For the text-containing cell, return its midpoint in [X, Y] coordinate format. 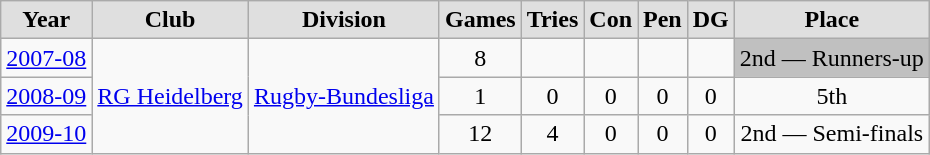
Pen [663, 20]
8 [480, 58]
5th [832, 96]
Place [832, 20]
Con [611, 20]
Division [344, 20]
4 [552, 134]
Rugby-Bundesliga [344, 96]
2nd — Semi-finals [832, 134]
Year [46, 20]
Tries [552, 20]
RG Heidelberg [170, 96]
12 [480, 134]
2008-09 [46, 96]
2nd — Runners-up [832, 58]
1 [480, 96]
DG [710, 20]
Games [480, 20]
Club [170, 20]
2009-10 [46, 134]
2007-08 [46, 58]
